Determine the [x, y] coordinate at the center of the cell enclosing the given text.  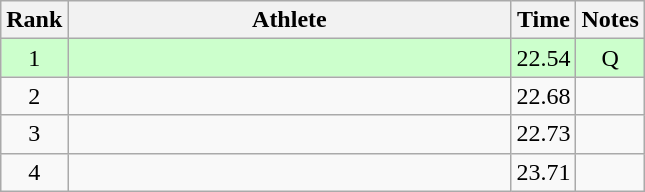
2 [34, 96]
22.54 [544, 58]
Q [610, 58]
Rank [34, 20]
3 [34, 134]
Time [544, 20]
22.68 [544, 96]
22.73 [544, 134]
23.71 [544, 172]
Athlete [290, 20]
Notes [610, 20]
4 [34, 172]
1 [34, 58]
